For the text-containing cell, return its midpoint in [X, Y] coordinate format. 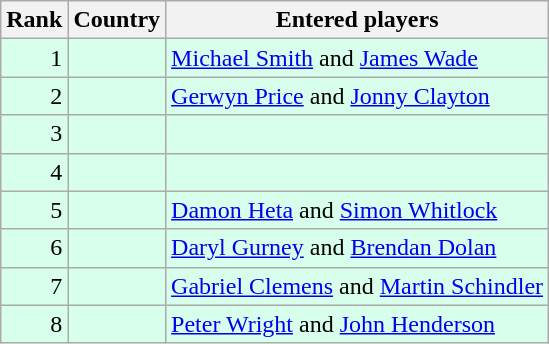
2 [34, 96]
4 [34, 172]
6 [34, 248]
Entered players [358, 20]
Gabriel Clemens and Martin Schindler [358, 286]
Peter Wright and John Henderson [358, 324]
Daryl Gurney and Brendan Dolan [358, 248]
8 [34, 324]
Gerwyn Price and Jonny Clayton [358, 96]
Michael Smith and James Wade [358, 58]
3 [34, 134]
Damon Heta and Simon Whitlock [358, 210]
Country [117, 20]
7 [34, 286]
1 [34, 58]
Rank [34, 20]
5 [34, 210]
